Search for the cell housing the specified text and yield its (x, y) center coordinate. 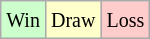
Draw (72, 20)
Loss (126, 20)
Win (24, 20)
